Determine the (X, Y) coordinate at the center of the cell enclosing the given text.  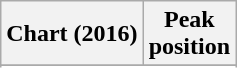
Peakposition (189, 34)
Chart (2016) (72, 34)
